Output the (X, Y) coordinate of the center of the cell containing the given text.  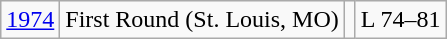
First Round (St. Louis, MO) (202, 20)
1974 (30, 20)
L 74–81 (400, 20)
